Provide the (X, Y) coordinate of the cell's center where the given text is located.  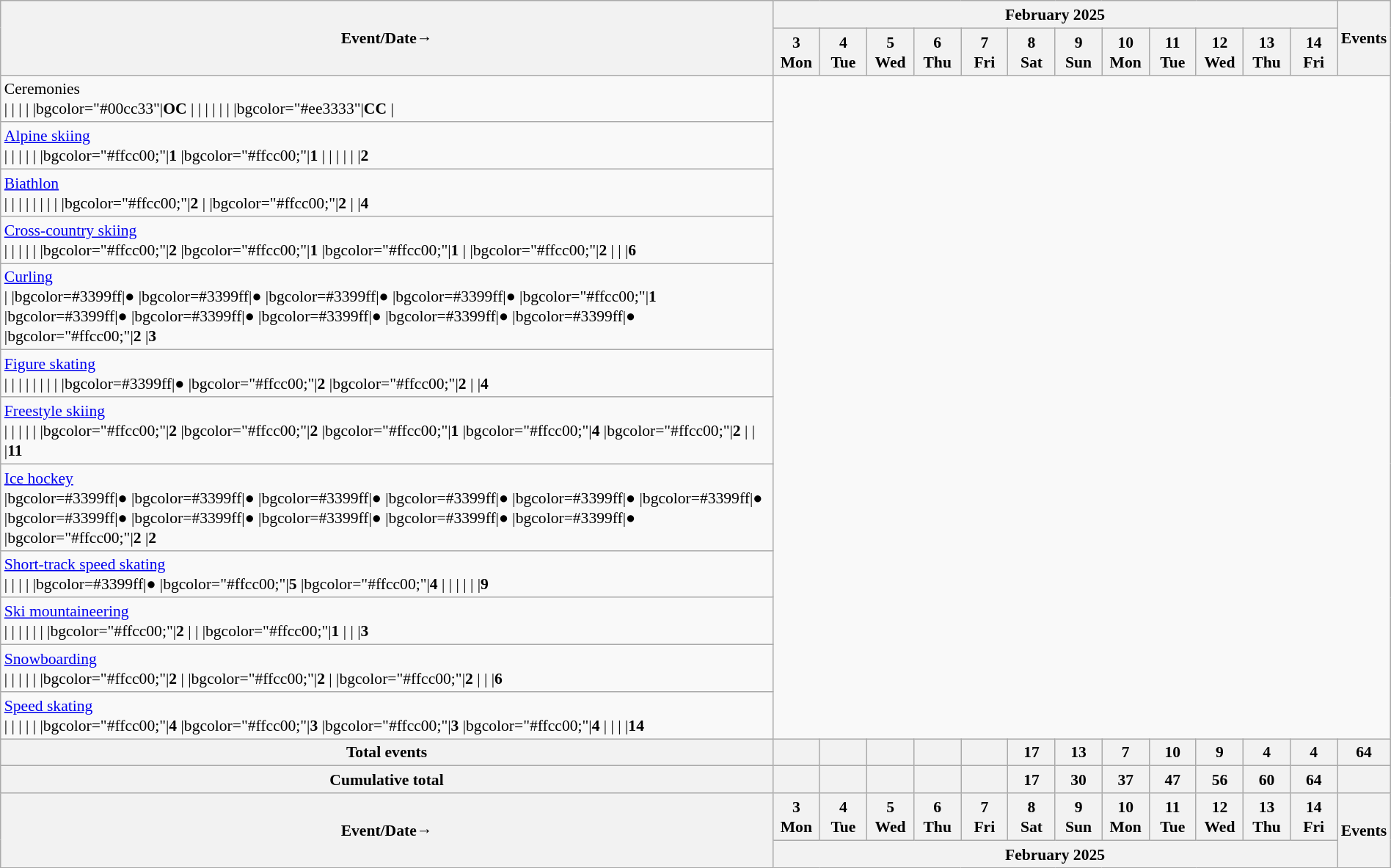
Ceremonies| | | | |bgcolor="#00cc33"|OC | | | | | | |bgcolor="#ee3333"|CC | (387, 98)
56 (1219, 779)
7 (1125, 751)
Short-track speed skating| | | | |bgcolor=#3399ff|● |bgcolor="#ffcc00;"|5 |bgcolor="#ffcc00;"|4 | | | | | |9 (387, 574)
Total events (387, 751)
Speed skating| | | | | |bgcolor="#ffcc00;"|4 |bgcolor="#ffcc00;"|3 |bgcolor="#ffcc00;"|3 |bgcolor="#ffcc00;"|4 | | | |14 (387, 715)
Snowboarding| | | | | |bgcolor="#ffcc00;"|2 | |bgcolor="#ffcc00;"|2 | |bgcolor="#ffcc00;"|2 | | |6 (387, 668)
30 (1078, 779)
Cumulative total (387, 779)
60 (1267, 779)
Cross-country skiing| | | | | |bgcolor="#ffcc00;"|2 |bgcolor="#ffcc00;"|1 |bgcolor="#ffcc00;"|1 | |bgcolor="#ffcc00;"|2 | | |6 (387, 239)
9 (1219, 751)
Freestyle skiing| | | | | |bgcolor="#ffcc00;"|2 |bgcolor="#ffcc00;"|2 |bgcolor="#ffcc00;"|1 |bgcolor="#ffcc00;"|4 |bgcolor="#ffcc00;"|2 | | |11 (387, 430)
Biathlon| | | | | | | | |bgcolor="#ffcc00;"|2 | |bgcolor="#ffcc00;"|2 | |4 (387, 192)
10 (1172, 751)
Ski mountaineering| | | | | | |bgcolor="#ffcc00;"|2 | | |bgcolor="#ffcc00;"|1 | | |3 (387, 621)
37 (1125, 779)
47 (1172, 779)
Figure skating| | | | | | | | |bgcolor=#3399ff|● |bgcolor="#ffcc00;"|2 |bgcolor="#ffcc00;"|2 | |4 (387, 373)
13 (1078, 751)
Alpine skiing| | | | | |bgcolor="#ffcc00;"|1 |bgcolor="#ffcc00;"|1 | | | | | |2 (387, 145)
